Provide the [X, Y] coordinate of the cell's center where the given text is located.  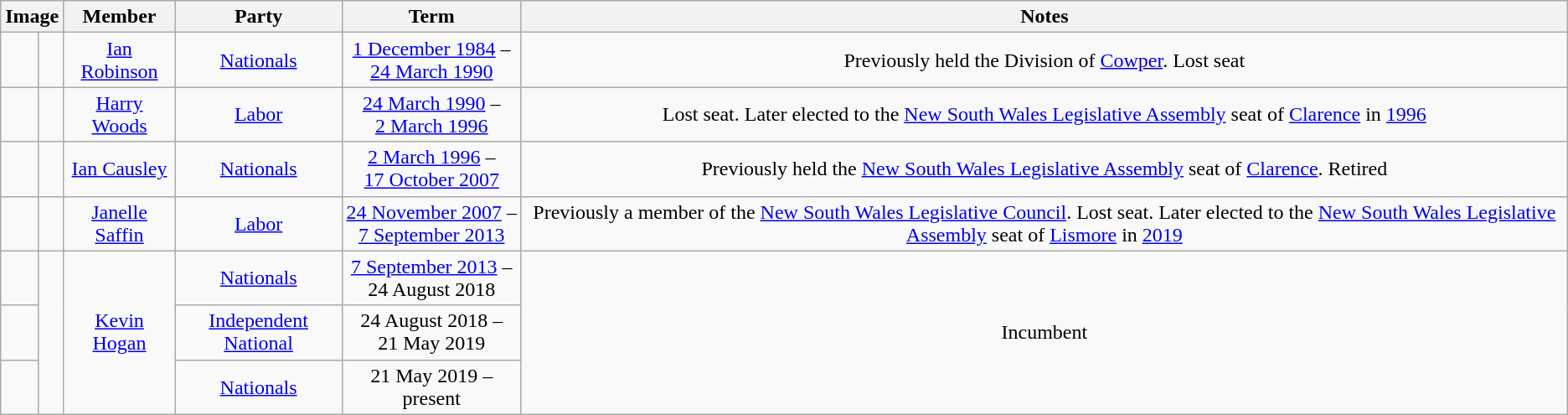
Previously held the New South Wales Legislative Assembly seat of Clarence. Retired [1044, 169]
Ian Robinson [119, 60]
Janelle Saffin [119, 223]
Independent National [258, 332]
Term [431, 17]
Kevin Hogan [119, 332]
Member [119, 17]
Previously held the Division of Cowper. Lost seat [1044, 60]
1 December 1984 –24 March 1990 [431, 60]
Ian Causley [119, 169]
24 August 2018 –21 May 2019 [431, 332]
7 September 2013 –24 August 2018 [431, 278]
Notes [1044, 17]
Lost seat. Later elected to the New South Wales Legislative Assembly seat of Clarence in 1996 [1044, 114]
Harry Woods [119, 114]
Party [258, 17]
Image [32, 17]
24 November 2007 –7 September 2013 [431, 223]
21 May 2019 – present [431, 387]
2 March 1996 –17 October 2007 [431, 169]
Incumbent [1044, 332]
24 March 1990 –2 March 1996 [431, 114]
